Determine the [X, Y] coordinate at the center of the cell enclosing the given text.  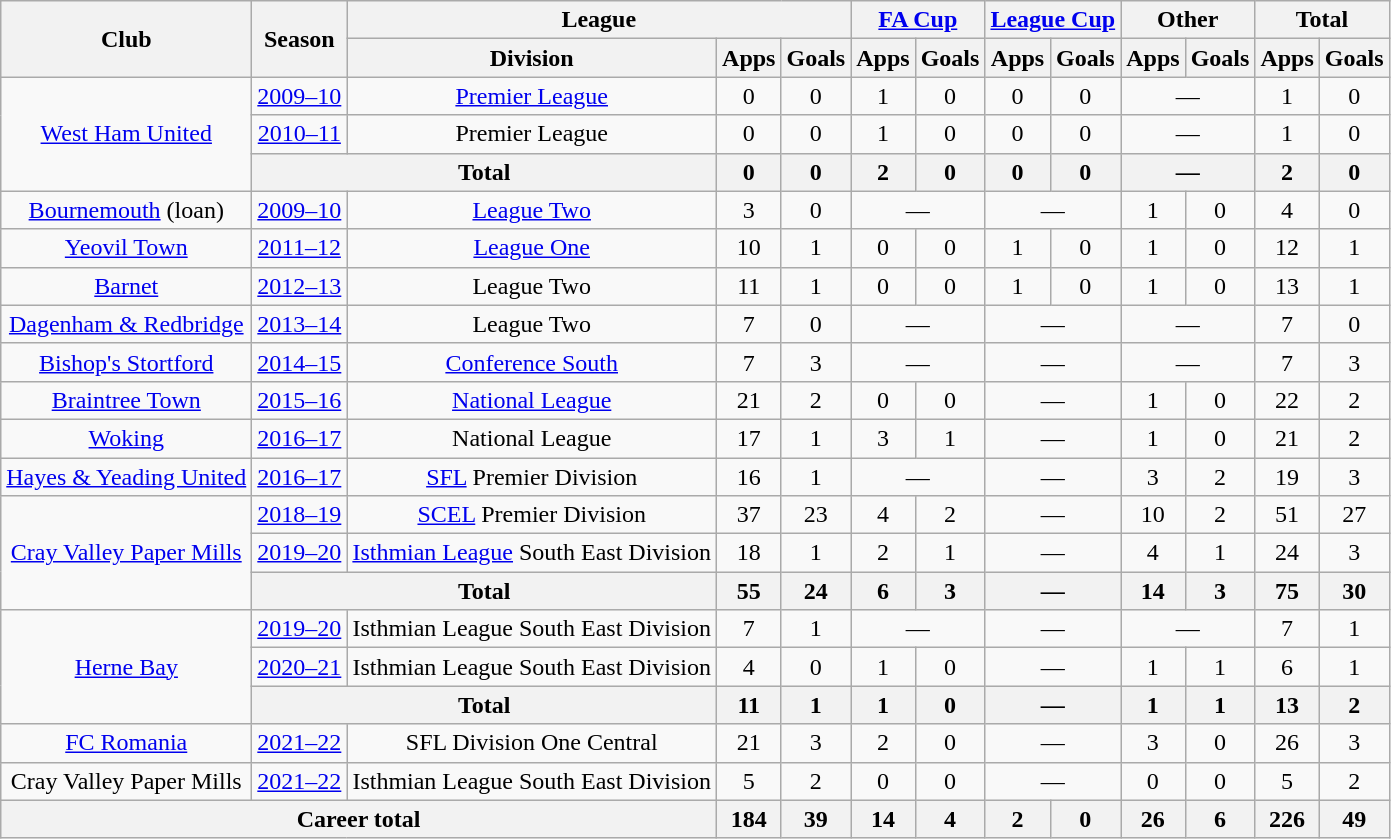
League Cup [1053, 20]
2020–21 [300, 667]
FC Romania [126, 743]
Career total [359, 819]
Hayes & Yeading United [126, 477]
17 [749, 438]
Bournemouth (loan) [126, 210]
51 [1287, 515]
30 [1354, 591]
18 [749, 553]
Conference South [532, 362]
19 [1287, 477]
2014–15 [300, 362]
Bishop's Stortford [126, 362]
League [599, 20]
SFL Premier Division [532, 477]
Season [300, 39]
2011–12 [300, 248]
Barnet [126, 286]
39 [816, 819]
Herne Bay [126, 667]
49 [1354, 819]
2015–16 [300, 400]
37 [749, 515]
Dagenham & Redbridge [126, 324]
12 [1287, 248]
2010–11 [300, 134]
2012–13 [300, 286]
75 [1287, 591]
Woking [126, 438]
SCEL Premier Division [532, 515]
Yeovil Town [126, 248]
226 [1287, 819]
Club [126, 39]
23 [816, 515]
55 [749, 591]
Braintree Town [126, 400]
Other [1188, 20]
Division [532, 58]
League One [532, 248]
2013–14 [300, 324]
22 [1287, 400]
2018–19 [300, 515]
184 [749, 819]
SFL Division One Central [532, 743]
27 [1354, 515]
West Ham United [126, 134]
FA Cup [918, 20]
16 [749, 477]
